Provide the [X, Y] coordinate of the cell's center where the given text is located.  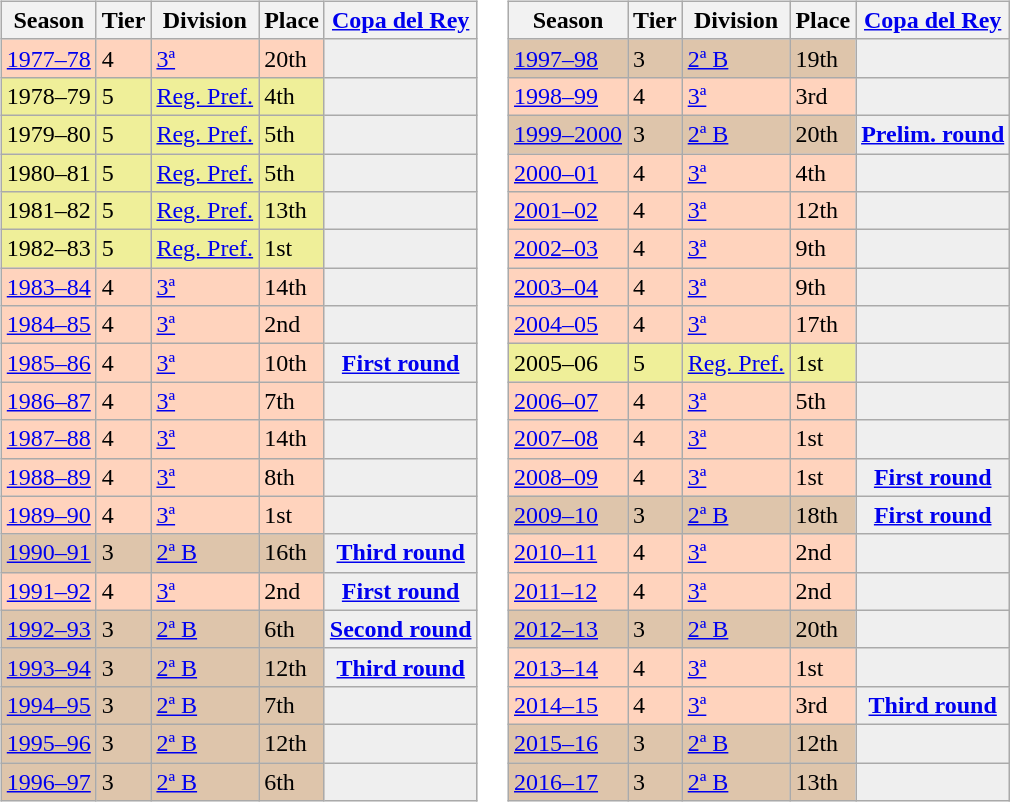
2009–10 [568, 515]
2006–07 [568, 401]
1998–99 [568, 96]
16th [292, 553]
8th [292, 477]
2003–04 [568, 287]
2015–16 [568, 743]
1993–94 [48, 667]
1982–83 [48, 249]
1997–98 [568, 58]
1985–86 [48, 363]
Second round [400, 629]
1986–87 [48, 401]
1978–79 [48, 96]
2011–12 [568, 591]
1988–89 [48, 477]
2004–05 [568, 325]
1984–85 [48, 325]
1995–96 [48, 743]
1991–92 [48, 591]
2008–09 [568, 477]
18th [823, 515]
1979–80 [48, 134]
2002–03 [568, 249]
1994–95 [48, 705]
1999–2000 [568, 134]
2007–08 [568, 439]
1981–82 [48, 211]
1996–97 [48, 781]
19th [823, 58]
1980–81 [48, 173]
1983–84 [48, 287]
2012–13 [568, 629]
1977–78 [48, 58]
2016–17 [568, 781]
10th [292, 363]
1987–88 [48, 439]
2001–02 [568, 211]
2013–14 [568, 667]
17th [823, 325]
1989–90 [48, 515]
1990–91 [48, 553]
2000–01 [568, 173]
2014–15 [568, 705]
Prelim. round [933, 134]
1992–93 [48, 629]
2005–06 [568, 363]
2010–11 [568, 553]
